Search for the cell housing the specified text and yield its [x, y] center coordinate. 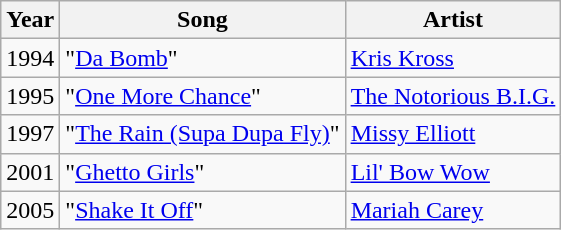
Year [30, 20]
1994 [30, 58]
1995 [30, 96]
"The Rain (Supa Dupa Fly)" [202, 134]
Song [202, 20]
Mariah Carey [453, 210]
2001 [30, 172]
1997 [30, 134]
The Notorious B.I.G. [453, 96]
Lil' Bow Wow [453, 172]
Missy Elliott [453, 134]
"One More Chance" [202, 96]
Kris Kross [453, 58]
"Shake It Off" [202, 210]
"Ghetto Girls" [202, 172]
Artist [453, 20]
2005 [30, 210]
"Da Bomb" [202, 58]
